Determine the [X, Y] coordinate at the center of the cell enclosing the given text.  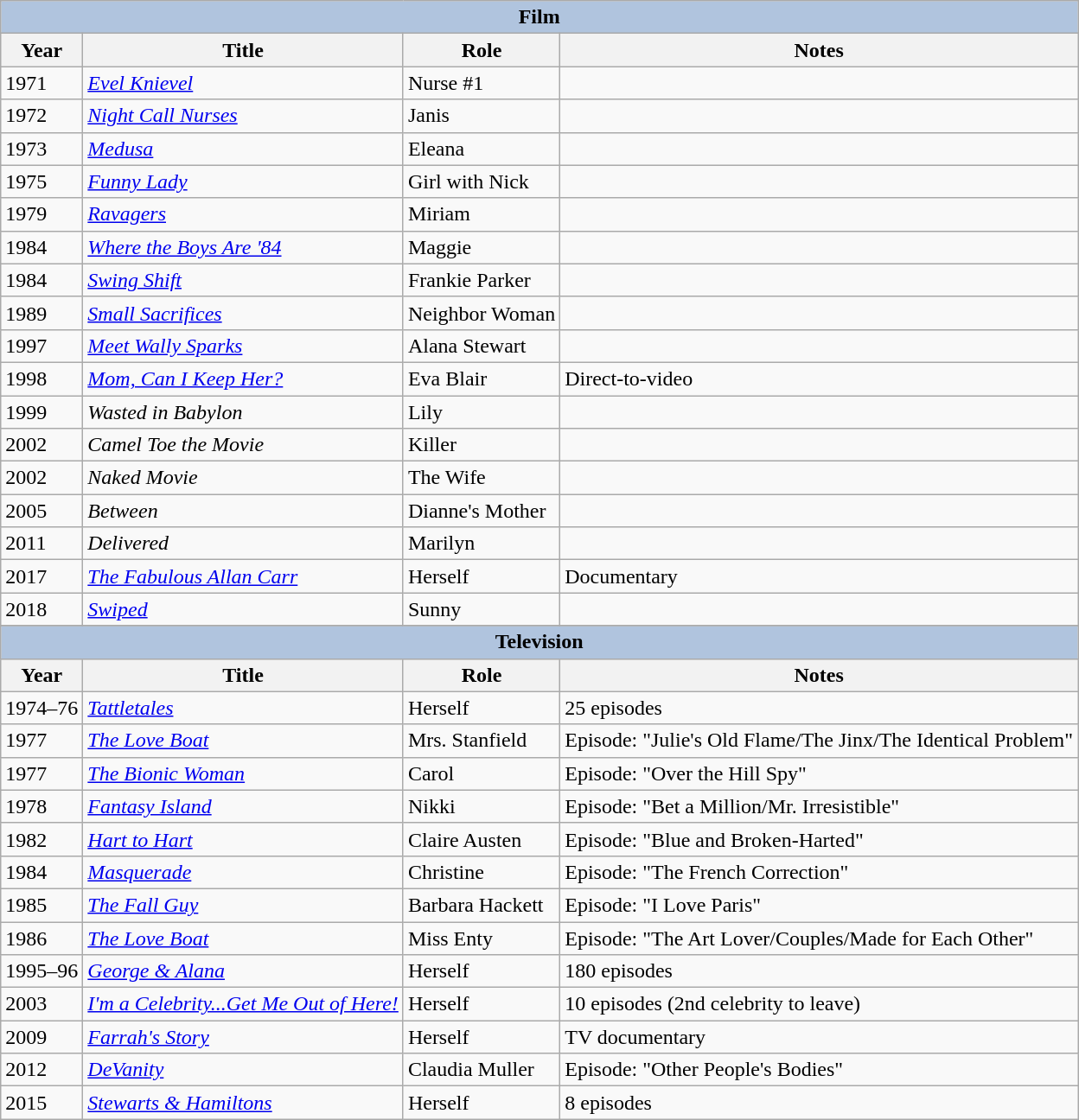
10 episodes (2nd celebrity to leave) [820, 1004]
Swing Shift [244, 280]
180 episodes [820, 971]
1971 [41, 83]
Killer [481, 445]
1982 [41, 839]
2003 [41, 1004]
1973 [41, 149]
Small Sacrifices [244, 313]
Tattletales [244, 708]
Nikki [481, 806]
Episode: "Other People's Bodies" [820, 1070]
Fantasy Island [244, 806]
Episode: "Blue and Broken-Harted" [820, 839]
Episode: "The French Correction" [820, 872]
25 episodes [820, 708]
Masquerade [244, 872]
Naked Movie [244, 478]
1979 [41, 214]
1989 [41, 313]
Claudia Muller [481, 1070]
Direct-to-video [820, 379]
Marilyn [481, 544]
Night Call Nurses [244, 116]
Swiped [244, 609]
Meet Wally Sparks [244, 346]
Documentary [820, 576]
Miriam [481, 214]
Neighbor Woman [481, 313]
2009 [41, 1037]
Evel Knievel [244, 83]
Where the Boys Are '84 [244, 247]
2012 [41, 1070]
Between [244, 511]
2018 [41, 609]
Janis [481, 116]
1978 [41, 806]
Delivered [244, 544]
The Fall Guy [244, 905]
DeVanity [244, 1070]
1999 [41, 412]
Mrs. Stanfield [481, 741]
Lily [481, 412]
Farrah's Story [244, 1037]
2005 [41, 511]
Episode: "Julie's Old Flame/The Jinx/The Identical Problem" [820, 741]
Miss Enty [481, 938]
Stewarts & Hamiltons [244, 1103]
Nurse #1 [481, 83]
Carol [481, 773]
The Wife [481, 478]
Alana Stewart [481, 346]
1995–96 [41, 971]
Medusa [244, 149]
Barbara Hackett [481, 905]
I'm a Celebrity...Get Me Out of Here! [244, 1004]
The Fabulous Allan Carr [244, 576]
Episode: "I Love Paris" [820, 905]
1975 [41, 181]
The Bionic Woman [244, 773]
Christine [481, 872]
TV documentary [820, 1037]
1986 [41, 938]
Maggie [481, 247]
George & Alana [244, 971]
8 episodes [820, 1103]
Sunny [481, 609]
2011 [41, 544]
Eva Blair [481, 379]
1972 [41, 116]
Funny Lady [244, 181]
Film [539, 17]
Claire Austen [481, 839]
1997 [41, 346]
Wasted in Babylon [244, 412]
Ravagers [244, 214]
Eleana [481, 149]
2015 [41, 1103]
Frankie Parker [481, 280]
2017 [41, 576]
Hart to Hart [244, 839]
1985 [41, 905]
Episode: "Bet a Million/Mr. Irresistible" [820, 806]
Television [539, 642]
1998 [41, 379]
Dianne's Mother [481, 511]
Episode: "Over the Hill Spy" [820, 773]
Girl with Nick [481, 181]
Camel Toe the Movie [244, 445]
Episode: "The Art Lover/Couples/Made for Each Other" [820, 938]
Mom, Can I Keep Her? [244, 379]
1974–76 [41, 708]
